Output the [X, Y] coordinate of the center of the cell containing the given text.  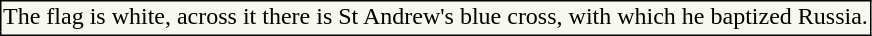
The flag is white, across it there is St Andrew's blue cross, with which he baptized Russia. [436, 16]
